Extract the [X, Y] coordinate from the center of the cell holding the provided text.  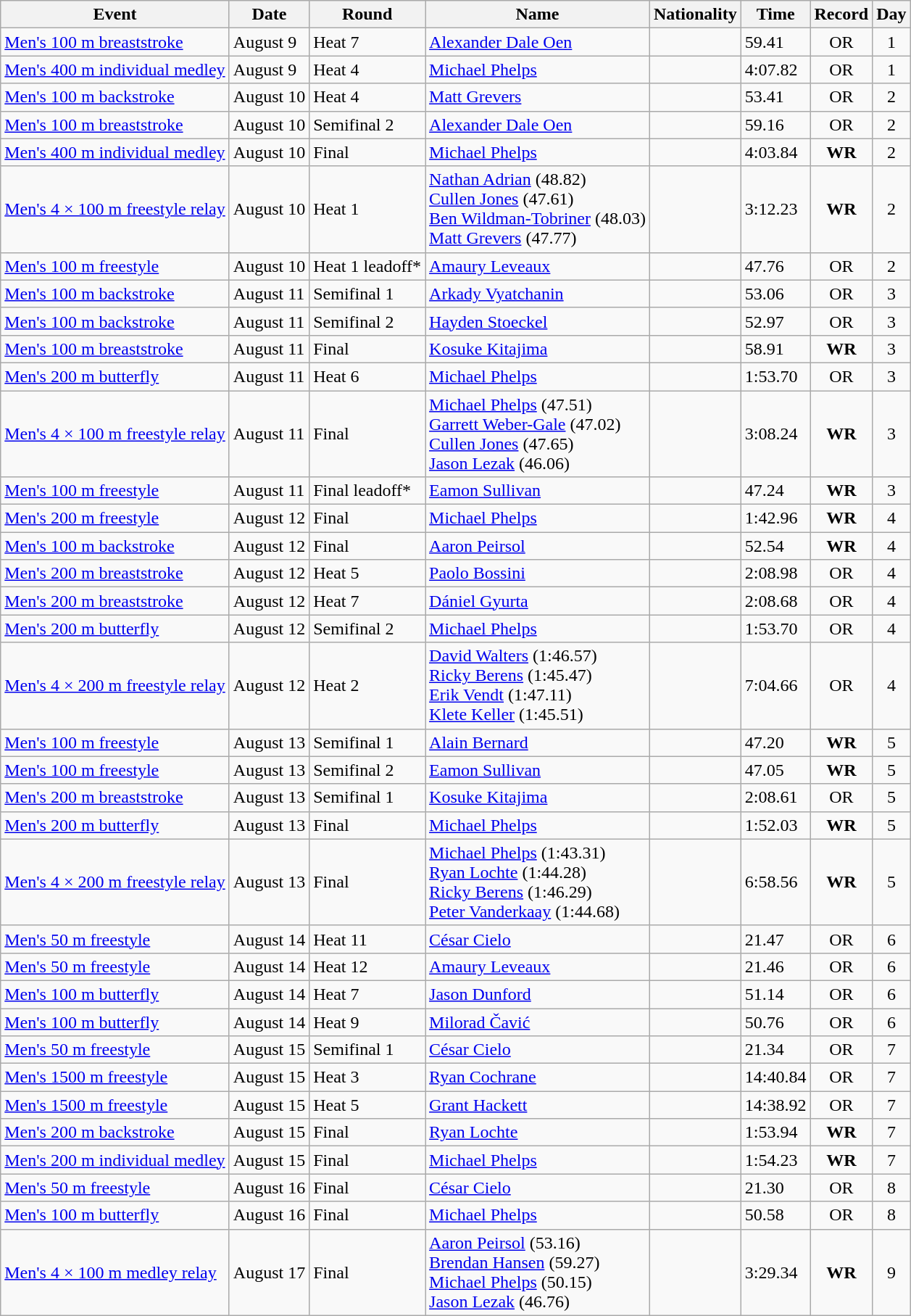
Final leadoff* [367, 491]
Day [891, 15]
Aaron Peirsol [538, 546]
50.58 [775, 1215]
Men's 4 × 100 m medley relay [115, 1272]
David Walters (1:46.57)Ricky Berens (1:45.47)Erik Vendt (1:47.11)Klete Keller (1:45.51) [538, 686]
Michael Phelps (47.51)Garrett Weber-Gale (47.02)Cullen Jones (47.65)Jason Lezak (46.06) [538, 434]
Heat 3 [367, 1077]
Milorad Čavić [538, 1022]
2:08.68 [775, 601]
Arkady Vyatchanin [538, 294]
Heat 11 [367, 939]
Heat 1 leadoff* [367, 266]
Dániel Gyurta [538, 601]
51.14 [775, 994]
Record [841, 15]
Name [538, 15]
3:08.24 [775, 434]
Jason Dunford [538, 994]
58.91 [775, 349]
Nationality [695, 15]
Event [115, 15]
Ryan Cochrane [538, 1077]
Heat 12 [367, 967]
2:08.98 [775, 574]
3:29.34 [775, 1272]
21.34 [775, 1050]
53.06 [775, 294]
Heat 1 [367, 209]
21.46 [775, 967]
4:07.82 [775, 70]
1:52.03 [775, 825]
1:53.94 [775, 1133]
2:08.61 [775, 798]
47.24 [775, 491]
Grant Hackett [538, 1105]
Men's 200 m backstroke [115, 1133]
August 17 [269, 1272]
Alain Bernard [538, 742]
59.41 [775, 42]
9 [891, 1272]
47.76 [775, 266]
Men's 200 m freestyle [115, 518]
1:42.96 [775, 518]
Men's 200 m individual medley [115, 1160]
Round [367, 15]
1:54.23 [775, 1160]
Date [269, 15]
Time [775, 15]
Michael Phelps (1:43.31)Ryan Lochte (1:44.28)Ricky Berens (1:46.29)Peter Vanderkaay (1:44.68) [538, 882]
3:12.23 [775, 209]
Nathan Adrian (48.82)Cullen Jones (47.61)Ben Wildman-Tobriner (48.03)Matt Grevers (47.77) [538, 209]
14:40.84 [775, 1077]
47.20 [775, 742]
Paolo Bossini [538, 574]
Hayden Stoeckel [538, 321]
Ryan Lochte [538, 1133]
52.97 [775, 321]
Heat 2 [367, 686]
Heat 9 [367, 1022]
59.16 [775, 125]
Heat 6 [367, 376]
21.47 [775, 939]
52.54 [775, 546]
47.05 [775, 770]
Matt Grevers [538, 97]
7:04.66 [775, 686]
50.76 [775, 1022]
21.30 [775, 1188]
6:58.56 [775, 882]
4:03.84 [775, 152]
14:38.92 [775, 1105]
53.41 [775, 97]
Aaron Peirsol (53.16)Brendan Hansen (59.27) Michael Phelps (50.15)Jason Lezak (46.76) [538, 1272]
